Pinpoint the cell where the given text exists, returning its [X, Y] midpoint coordinate. 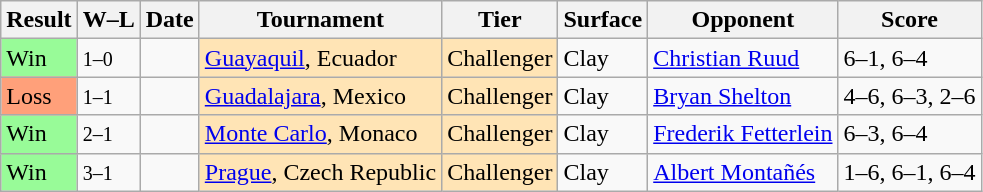
2–1 [108, 134]
Prague, Czech Republic [320, 172]
1–6, 6–1, 6–4 [910, 172]
W–L [108, 20]
Tier [500, 20]
1–1 [108, 96]
Monte Carlo, Monaco [320, 134]
3–1 [108, 172]
6–1, 6–4 [910, 58]
4–6, 6–3, 2–6 [910, 96]
Guadalajara, Mexico [320, 96]
Score [910, 20]
6–3, 6–4 [910, 134]
Tournament [320, 20]
Frederik Fetterlein [743, 134]
Albert Montañés [743, 172]
Guayaquil, Ecuador [320, 58]
Surface [603, 20]
Opponent [743, 20]
Loss [39, 96]
Result [39, 20]
1–0 [108, 58]
Bryan Shelton [743, 96]
Date [170, 20]
Christian Ruud [743, 58]
